Output the [X, Y] coordinate of the center of the cell containing the given text.  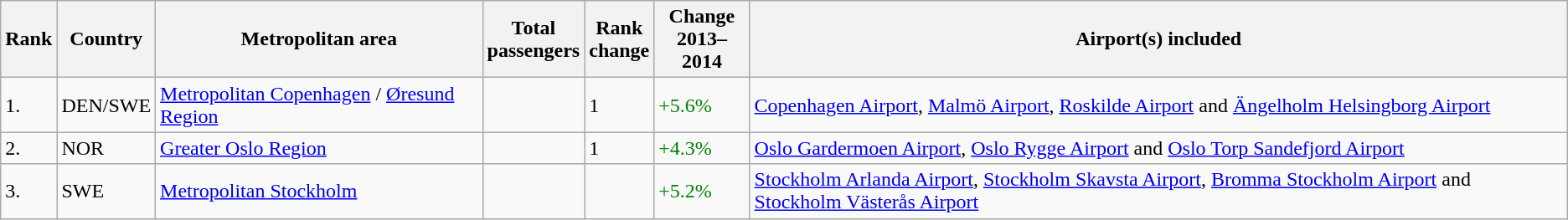
3. [28, 191]
+5.6% [702, 105]
Totalpassengers [534, 39]
1. [28, 105]
DEN/SWE [106, 105]
Copenhagen Airport, Malmö Airport, Roskilde Airport and Ängelholm Helsingborg Airport [1158, 105]
Stockholm Arlanda Airport, Stockholm Skavsta Airport, Bromma Stockholm Airport and Stockholm Västerås Airport [1158, 191]
+4.3% [702, 148]
Country [106, 39]
Rankchange [620, 39]
Metropolitan Stockholm [319, 191]
Oslo Gardermoen Airport, Oslo Rygge Airport and Oslo Torp Sandefjord Airport [1158, 148]
+5.2% [702, 191]
Metropolitan Copenhagen / Øresund Region [319, 105]
Greater Oslo Region [319, 148]
SWE [106, 191]
2. [28, 148]
NOR [106, 148]
Metropolitan area [319, 39]
Change2013–2014 [702, 39]
Rank [28, 39]
Airport(s) included [1158, 39]
